Scan for the cell matching the given text and deliver its [x, y] coordinate at center. 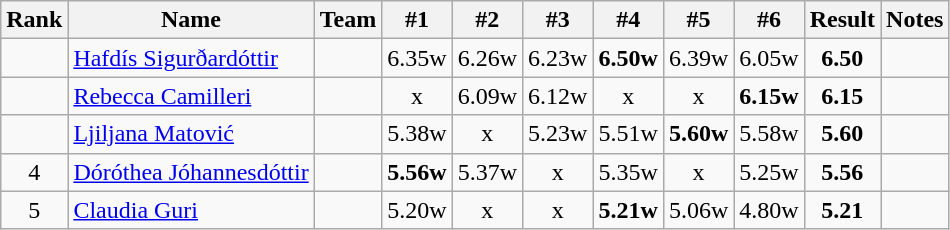
6.35w [417, 58]
Rebecca Camilleri [191, 96]
5.21w [628, 210]
6.26w [487, 58]
5.38w [417, 134]
5.37w [487, 172]
5.25w [769, 172]
5.06w [698, 210]
#1 [417, 20]
6.50w [628, 58]
Dóróthea Jóhannesdóttir [191, 172]
6.23w [558, 58]
5.51w [628, 134]
5.58w [769, 134]
6.15 [842, 96]
Name [191, 20]
5.56w [417, 172]
5.56 [842, 172]
5.21 [842, 210]
6.05w [769, 58]
6.09w [487, 96]
#6 [769, 20]
5.23w [558, 134]
Team [348, 20]
Rank [34, 20]
4 [34, 172]
5 [34, 210]
6.39w [698, 58]
5.35w [628, 172]
4.80w [769, 210]
#4 [628, 20]
Notes [915, 20]
Ljiljana Matović [191, 134]
6.50 [842, 58]
5.60w [698, 134]
5.20w [417, 210]
6.15w [769, 96]
#2 [487, 20]
#5 [698, 20]
Hafdís Sigurðardóttir [191, 58]
#3 [558, 20]
5.60 [842, 134]
Result [842, 20]
Claudia Guri [191, 210]
6.12w [558, 96]
